Find where the given text appears and provide that cell's center as [X, Y] coordinate. 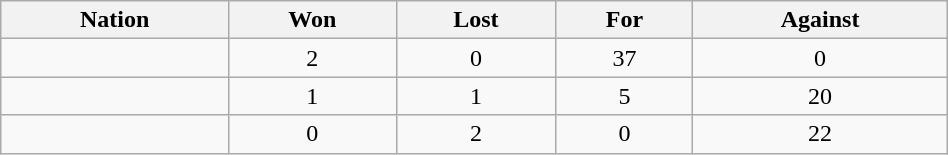
For [624, 20]
22 [820, 134]
5 [624, 96]
Lost [476, 20]
37 [624, 58]
Nation [115, 20]
Won [312, 20]
Against [820, 20]
20 [820, 96]
